Pinpoint the cell where the given text exists, returning its [x, y] midpoint coordinate. 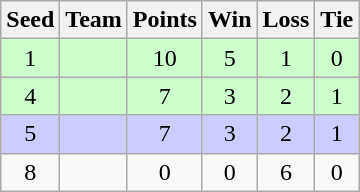
8 [30, 172]
10 [164, 58]
Points [164, 20]
Win [230, 20]
Tie [337, 20]
Loss [286, 20]
Seed [30, 20]
6 [286, 172]
4 [30, 96]
Team [94, 20]
